Detect which cell encompasses the target text, then output its [X, Y] center coordinate. 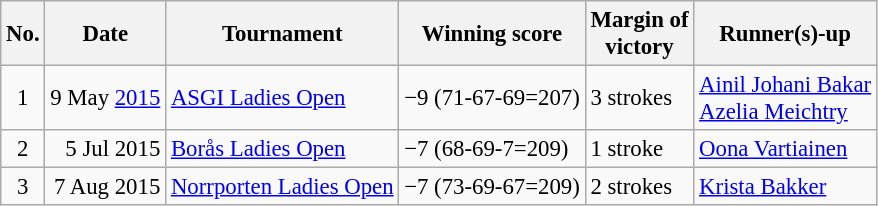
Runner(s)-up [786, 34]
3 strokes [640, 98]
No. [23, 34]
−9 (71-67-69=207) [492, 98]
3 [23, 187]
1 [23, 98]
2 [23, 149]
ASGI Ladies Open [282, 98]
2 strokes [640, 187]
5 Jul 2015 [106, 149]
Tournament [282, 34]
Winning score [492, 34]
−7 (68-69-7=209) [492, 149]
Margin ofvictory [640, 34]
Krista Bakker [786, 187]
−7 (73-69-67=209) [492, 187]
Date [106, 34]
9 May 2015 [106, 98]
Oona Vartiainen [786, 149]
1 stroke [640, 149]
Norrporten Ladies Open [282, 187]
Ainil Johani Bakar Azelia Meichtry [786, 98]
7 Aug 2015 [106, 187]
Borås Ladies Open [282, 149]
